Locate the cell with the specified text and output its (X, Y) center coordinate. 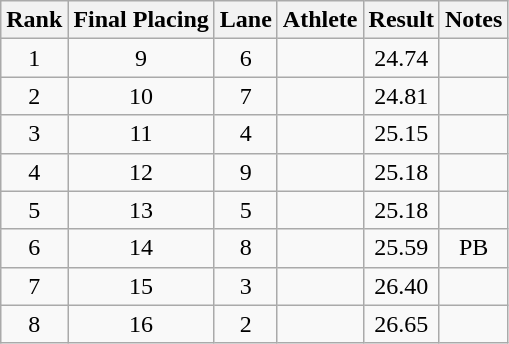
24.81 (401, 96)
25.15 (401, 134)
Rank (34, 20)
25.59 (401, 248)
14 (141, 248)
12 (141, 172)
10 (141, 96)
PB (473, 248)
Notes (473, 20)
1 (34, 58)
16 (141, 324)
Final Placing (141, 20)
Lane (246, 20)
Athlete (320, 20)
24.74 (401, 58)
26.65 (401, 324)
13 (141, 210)
Result (401, 20)
11 (141, 134)
15 (141, 286)
26.40 (401, 286)
